From the cell containing the given text, extract its center point as [x, y] coordinate. 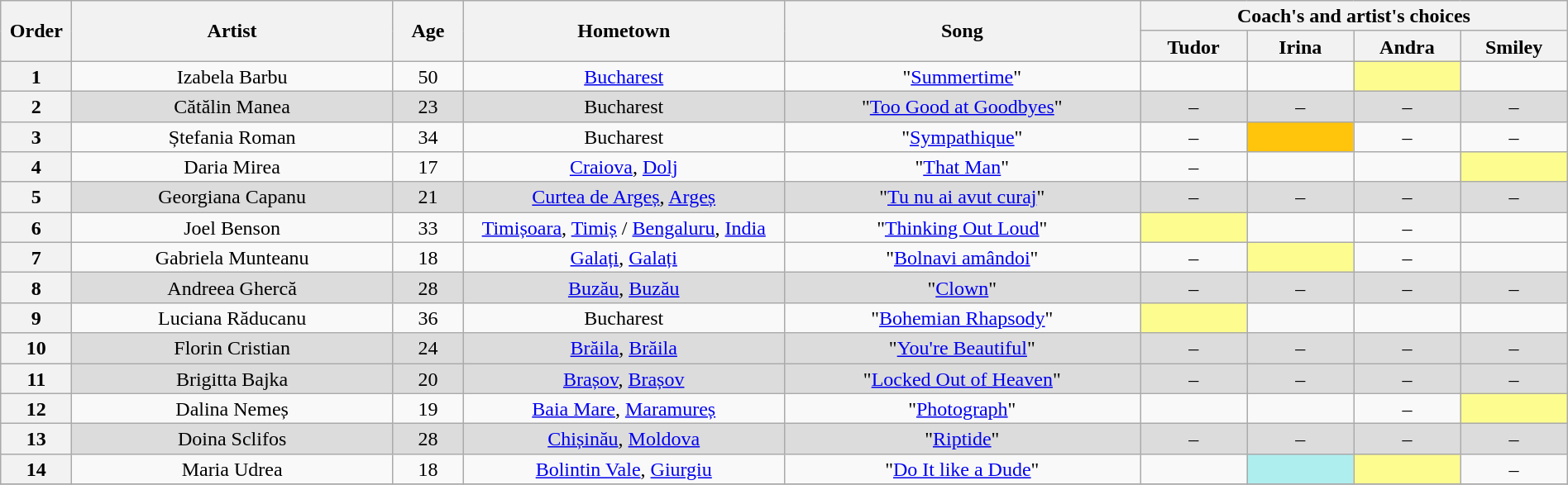
4 [36, 167]
"Locked Out of Heaven" [963, 378]
Andreea Ghercă [232, 288]
5 [36, 197]
Andra [1408, 46]
Baia Mare, Maramureș [624, 408]
8 [36, 288]
Cătălin Manea [232, 106]
Craiova, Dolj [624, 167]
9 [36, 317]
"Do It like a Dude" [963, 469]
Brăila, Brăila [624, 349]
14 [36, 469]
13 [36, 440]
"Tu nu ai avut curaj" [963, 197]
"Clown" [963, 288]
Luciana Răducanu [232, 317]
36 [428, 317]
Tudor [1194, 46]
2 [36, 106]
6 [36, 228]
"Photograph" [963, 408]
Song [963, 31]
Doina Sclifos [232, 440]
"Too Good at Goodbyes" [963, 106]
19 [428, 408]
23 [428, 106]
Joel Benson [232, 228]
Chișinău, Moldova [624, 440]
"Bohemian Rhapsody" [963, 317]
Georgiana Capanu [232, 197]
"Sympathique" [963, 137]
Coach's and artist's choices [1355, 17]
Artist [232, 31]
Dalina Nemeș [232, 408]
"You're Beautiful" [963, 349]
7 [36, 258]
Maria Udrea [232, 469]
Bolintin Vale, Giurgiu [624, 469]
Irina [1300, 46]
50 [428, 76]
Daria Mirea [232, 167]
1 [36, 76]
12 [36, 408]
"That Man" [963, 167]
Age [428, 31]
Order [36, 31]
"Riptide" [963, 440]
34 [428, 137]
"Bolnavi amândoi" [963, 258]
Timișoara, Timiș / Bengaluru, India [624, 228]
24 [428, 349]
Smiley [1513, 46]
21 [428, 197]
Galați, Galați [624, 258]
17 [428, 167]
Brigitta Bajka [232, 378]
"Summertime" [963, 76]
10 [36, 349]
Curtea de Argeș, Argeș [624, 197]
Gabriela Munteanu [232, 258]
11 [36, 378]
Buzău, Buzău [624, 288]
Ștefania Roman [232, 137]
"Thinking Out Loud" [963, 228]
Florin Cristian [232, 349]
Hometown [624, 31]
Izabela Barbu [232, 76]
20 [428, 378]
3 [36, 137]
Brașov, Brașov [624, 378]
33 [428, 228]
